From the cell containing the given text, extract its center point as (x, y) coordinate. 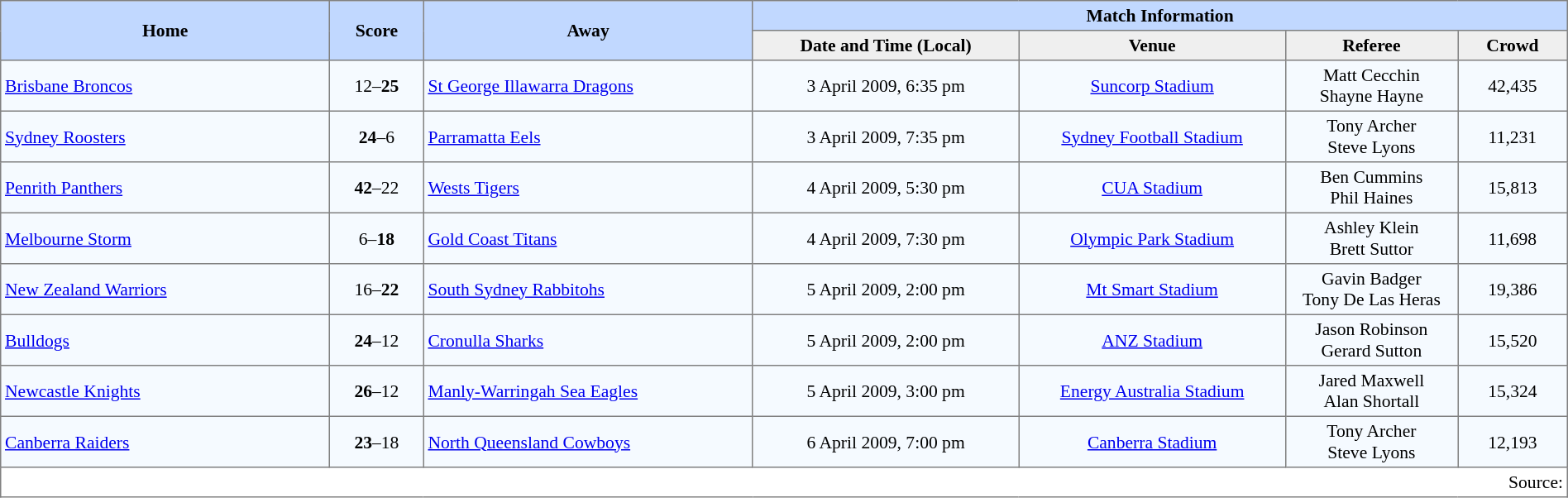
15,813 (1513, 188)
11,698 (1513, 238)
19,386 (1513, 290)
15,324 (1513, 391)
16–22 (377, 290)
15,520 (1513, 340)
Ashley KleinBrett Suttor (1371, 238)
Canberra Raiders (165, 442)
CUA Stadium (1152, 188)
Gold Coast Titans (588, 238)
Source: (784, 482)
4 April 2009, 7:30 pm (886, 238)
6 April 2009, 7:00 pm (886, 442)
Crowd (1513, 45)
Gavin BadgerTony De Las Heras (1371, 290)
23–18 (377, 442)
12–25 (377, 86)
Jared MaxwellAlan Shortall (1371, 391)
New Zealand Warriors (165, 290)
Mt Smart Stadium (1152, 290)
4 April 2009, 5:30 pm (886, 188)
North Queensland Cowboys (588, 442)
3 April 2009, 6:35 pm (886, 86)
Home (165, 31)
Match Information (1159, 16)
Away (588, 31)
Jason RobinsonGerard Sutton (1371, 340)
11,231 (1513, 136)
26–12 (377, 391)
St George Illawarra Dragons (588, 86)
South Sydney Rabbitohs (588, 290)
Canberra Stadium (1152, 442)
Penrith Panthers (165, 188)
Score (377, 31)
Olympic Park Stadium (1152, 238)
5 April 2009, 3:00 pm (886, 391)
Manly-Warringah Sea Eagles (588, 391)
24–6 (377, 136)
Matt CecchinShayne Hayne (1371, 86)
Wests Tigers (588, 188)
Energy Australia Stadium (1152, 391)
6–18 (377, 238)
Bulldogs (165, 340)
Referee (1371, 45)
Parramatta Eels (588, 136)
Brisbane Broncos (165, 86)
Melbourne Storm (165, 238)
Suncorp Stadium (1152, 86)
12,193 (1513, 442)
Newcastle Knights (165, 391)
42,435 (1513, 86)
42–22 (377, 188)
Cronulla Sharks (588, 340)
Date and Time (Local) (886, 45)
3 April 2009, 7:35 pm (886, 136)
Sydney Football Stadium (1152, 136)
24–12 (377, 340)
Sydney Roosters (165, 136)
Ben CumminsPhil Haines (1371, 188)
Venue (1152, 45)
ANZ Stadium (1152, 340)
